Provide the [x, y] coordinate of the cell's center where the given text is located.  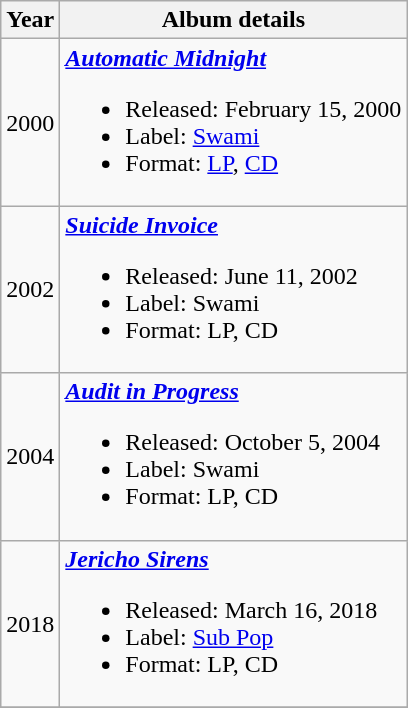
Year [30, 20]
2002 [30, 290]
2004 [30, 456]
Suicide InvoiceReleased: June 11, 2002Label: SwamiFormat: LP, CD [234, 290]
Automatic MidnightReleased: February 15, 2000Label: SwamiFormat: LP, CD [234, 122]
2018 [30, 624]
Jericho SirensReleased: March 16, 2018Label: Sub PopFormat: LP, CD [234, 624]
Album details [234, 20]
2000 [30, 122]
Audit in ProgressReleased: October 5, 2004Label: SwamiFormat: LP, CD [234, 456]
